Locate the cell with the specified text and output its (X, Y) center coordinate. 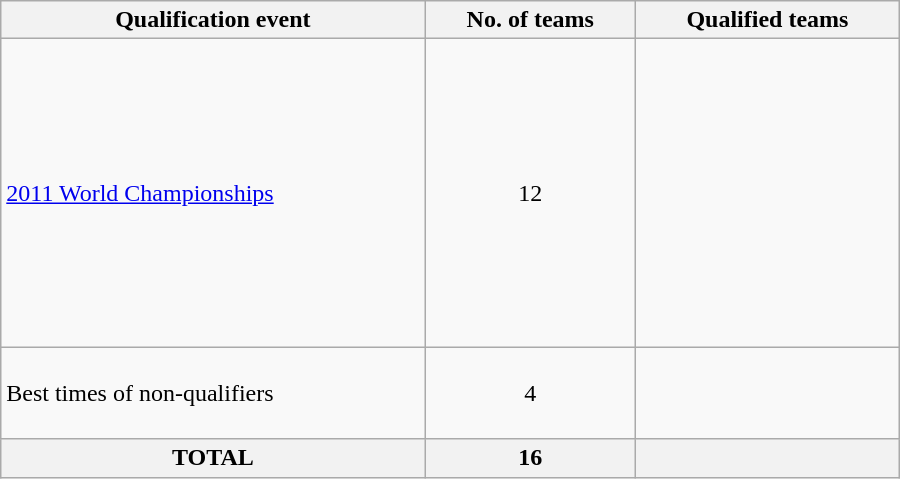
12 (530, 193)
16 (530, 458)
Best times of non-qualifiers (213, 393)
No. of teams (530, 20)
Qualified teams (768, 20)
2011 World Championships (213, 193)
TOTAL (213, 458)
Qualification event (213, 20)
4 (530, 393)
